For the text-containing cell, return its midpoint in (x, y) coordinate format. 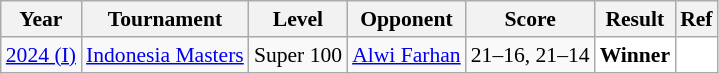
Result (636, 19)
Ref (696, 19)
Level (298, 19)
Score (530, 19)
Opponent (406, 19)
Year (41, 19)
Super 100 (298, 55)
Winner (636, 55)
21–16, 21–14 (530, 55)
Alwi Farhan (406, 55)
2024 (I) (41, 55)
Tournament (165, 19)
Indonesia Masters (165, 55)
